Extract the (X, Y) coordinate from the center of the cell holding the provided text.  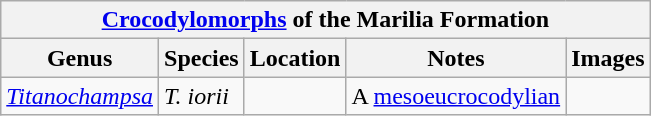
Species (202, 58)
Genus (80, 58)
Images (608, 58)
A mesoeucrocodylian (456, 96)
Notes (456, 58)
Titanochampsa (80, 96)
Location (295, 58)
T. iorii (202, 96)
Crocodylomorphs of the Marilia Formation (326, 20)
